Find where the given text appears and provide that cell's center as (X, Y) coordinate. 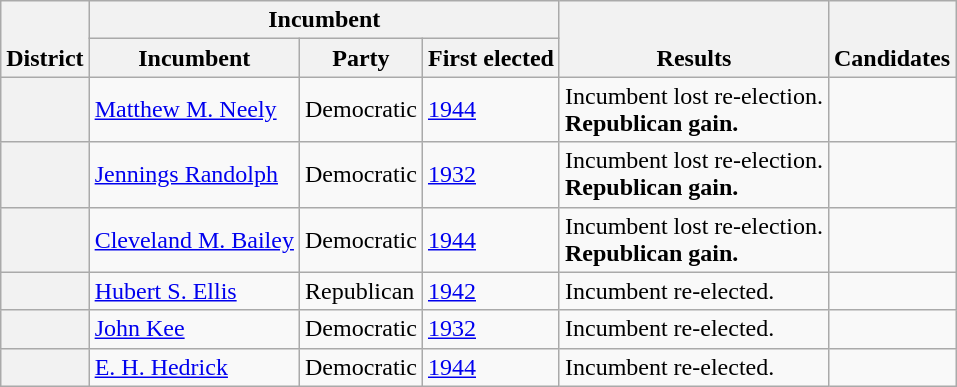
Party (360, 58)
Matthew M. Neely (194, 110)
John Kee (194, 329)
Results (694, 39)
Republican (360, 291)
Jennings Randolph (194, 174)
Cleveland M. Bailey (194, 240)
First elected (490, 58)
1942 (490, 291)
Candidates (892, 39)
E. H. Hedrick (194, 367)
District (45, 39)
Hubert S. Ellis (194, 291)
